Provide the (x, y) coordinate of the cell's center where the given text is located.  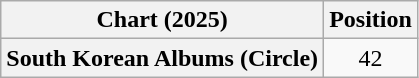
Position (371, 20)
Chart (2025) (162, 20)
South Korean Albums (Circle) (162, 58)
42 (371, 58)
